Determine the (x, y) coordinate at the center of the cell enclosing the given text.  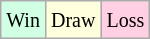
Draw (72, 20)
Loss (126, 20)
Win (24, 20)
